For the text-containing cell, return its midpoint in [x, y] coordinate format. 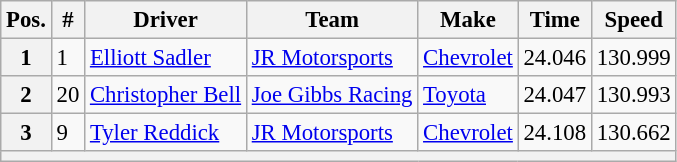
24.047 [554, 95]
2 [26, 95]
Time [554, 20]
Speed [634, 20]
9 [68, 133]
Make [468, 20]
20 [68, 95]
130.993 [634, 95]
Tyler Reddick [166, 133]
Pos. [26, 20]
Driver [166, 20]
Toyota [468, 95]
Christopher Bell [166, 95]
24.046 [554, 58]
3 [26, 133]
Elliott Sadler [166, 58]
24.108 [554, 133]
Joe Gibbs Racing [332, 95]
130.999 [634, 58]
130.662 [634, 133]
# [68, 20]
Team [332, 20]
